Find where the given text appears and provide that cell's center as (x, y) coordinate. 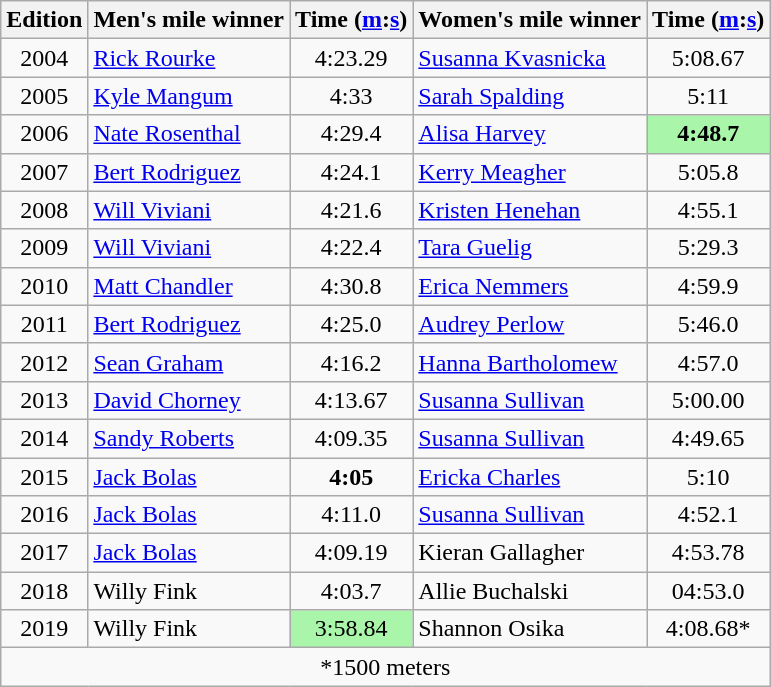
2014 (44, 438)
4:59.9 (708, 286)
5:46.0 (708, 324)
Shannon Osika (530, 629)
Allie Buchalski (530, 591)
3:58.84 (352, 629)
2019 (44, 629)
4:03.7 (352, 591)
4:55.1 (708, 210)
4:23.29 (352, 58)
2009 (44, 248)
Matt Chandler (189, 286)
5:00.00 (708, 400)
Sarah Spalding (530, 96)
2006 (44, 134)
2012 (44, 362)
4:09.19 (352, 553)
Ericka Charles (530, 477)
4:11.0 (352, 515)
5:29.3 (708, 248)
4:22.4 (352, 248)
Kristen Henehan (530, 210)
2018 (44, 591)
David Chorney (189, 400)
Kyle Mangum (189, 96)
Hanna Bartholomew (530, 362)
Sean Graham (189, 362)
Susanna Kvasnicka (530, 58)
Kerry Meagher (530, 172)
2016 (44, 515)
2010 (44, 286)
4:52.1 (708, 515)
Sandy Roberts (189, 438)
Erica Nemmers (530, 286)
Women's mile winner (530, 20)
04:53.0 (708, 591)
2017 (44, 553)
2008 (44, 210)
5:08.67 (708, 58)
4:53.78 (708, 553)
5:10 (708, 477)
4:57.0 (708, 362)
Tara Guelig (530, 248)
4:21.6 (352, 210)
2013 (44, 400)
2005 (44, 96)
4:25.0 (352, 324)
Men's mile winner (189, 20)
4:33 (352, 96)
4:13.67 (352, 400)
5:11 (708, 96)
4:05 (352, 477)
Edition (44, 20)
2015 (44, 477)
5:05.8 (708, 172)
4:16.2 (352, 362)
4:08.68* (708, 629)
4:29.4 (352, 134)
4:30.8 (352, 286)
*1500 meters (386, 667)
Alisa Harvey (530, 134)
4:24.1 (352, 172)
Nate Rosenthal (189, 134)
2007 (44, 172)
Rick Rourke (189, 58)
Kieran Gallagher (530, 553)
Audrey Perlow (530, 324)
4:48.7 (708, 134)
2004 (44, 58)
4:09.35 (352, 438)
2011 (44, 324)
4:49.65 (708, 438)
